Capture the cell that displays the provided text and extract its (X, Y) central coordinate. 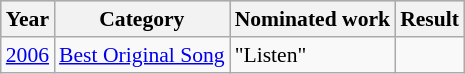
Best Original Song (142, 55)
Nominated work (312, 19)
Category (142, 19)
Result (430, 19)
Year (28, 19)
2006 (28, 55)
"Listen" (312, 55)
